Provide the (x, y) coordinate of the cell's center where the given text is located.  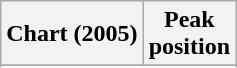
Peakposition (189, 34)
Chart (2005) (72, 34)
